Extract the [x, y] coordinate from the center of the cell holding the provided text.  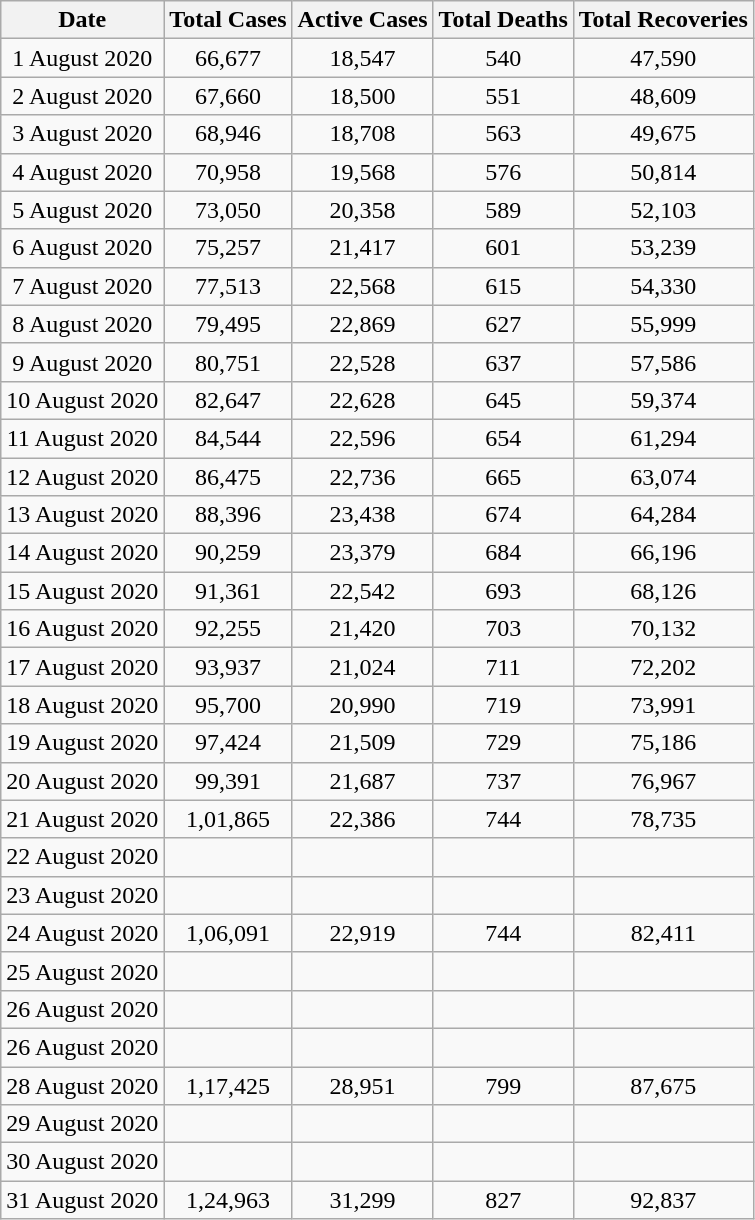
654 [503, 438]
627 [503, 324]
601 [503, 248]
68,126 [663, 591]
72,202 [663, 667]
22,869 [362, 324]
23 August 2020 [82, 895]
68,946 [228, 134]
2 August 2020 [82, 96]
Total Recoveries [663, 20]
22,568 [362, 286]
7 August 2020 [82, 286]
17 August 2020 [82, 667]
66,196 [663, 553]
93,937 [228, 667]
64,284 [663, 515]
799 [503, 1085]
73,050 [228, 210]
22,736 [362, 477]
28,951 [362, 1085]
55,999 [663, 324]
79,495 [228, 324]
99,391 [228, 781]
Total Deaths [503, 20]
52,103 [663, 210]
5 August 2020 [82, 210]
Active Cases [362, 20]
703 [503, 629]
665 [503, 477]
1,17,425 [228, 1085]
22,386 [362, 819]
82,647 [228, 400]
21,420 [362, 629]
1,01,865 [228, 819]
30 August 2020 [82, 1162]
76,967 [663, 781]
66,677 [228, 58]
21,509 [362, 743]
711 [503, 667]
91,361 [228, 591]
84,544 [228, 438]
20 August 2020 [82, 781]
645 [503, 400]
59,374 [663, 400]
23,379 [362, 553]
31,299 [362, 1200]
3 August 2020 [82, 134]
87,675 [663, 1085]
70,132 [663, 629]
615 [503, 286]
53,239 [663, 248]
19,568 [362, 172]
95,700 [228, 705]
576 [503, 172]
540 [503, 58]
8 August 2020 [82, 324]
Total Cases [228, 20]
637 [503, 362]
63,074 [663, 477]
18,708 [362, 134]
10 August 2020 [82, 400]
61,294 [663, 438]
719 [503, 705]
18,500 [362, 96]
48,609 [663, 96]
22,542 [362, 591]
14 August 2020 [82, 553]
21 August 2020 [82, 819]
9 August 2020 [82, 362]
80,751 [228, 362]
23,438 [362, 515]
57,586 [663, 362]
20,358 [362, 210]
90,259 [228, 553]
1 August 2020 [82, 58]
11 August 2020 [82, 438]
15 August 2020 [82, 591]
21,687 [362, 781]
75,186 [663, 743]
16 August 2020 [82, 629]
25 August 2020 [82, 971]
22,596 [362, 438]
75,257 [228, 248]
Date [82, 20]
92,837 [663, 1200]
12 August 2020 [82, 477]
22,528 [362, 362]
551 [503, 96]
97,424 [228, 743]
67,660 [228, 96]
6 August 2020 [82, 248]
729 [503, 743]
24 August 2020 [82, 933]
22,628 [362, 400]
4 August 2020 [82, 172]
22 August 2020 [82, 857]
19 August 2020 [82, 743]
13 August 2020 [82, 515]
684 [503, 553]
31 August 2020 [82, 1200]
50,814 [663, 172]
88,396 [228, 515]
20,990 [362, 705]
73,991 [663, 705]
1,24,963 [228, 1200]
29 August 2020 [82, 1124]
86,475 [228, 477]
49,675 [663, 134]
693 [503, 591]
589 [503, 210]
28 August 2020 [82, 1085]
563 [503, 134]
18 August 2020 [82, 705]
737 [503, 781]
18,547 [362, 58]
92,255 [228, 629]
54,330 [663, 286]
78,735 [663, 819]
1,06,091 [228, 933]
827 [503, 1200]
22,919 [362, 933]
21,024 [362, 667]
47,590 [663, 58]
674 [503, 515]
21,417 [362, 248]
70,958 [228, 172]
82,411 [663, 933]
77,513 [228, 286]
